Search for the cell housing the specified text and yield its (x, y) center coordinate. 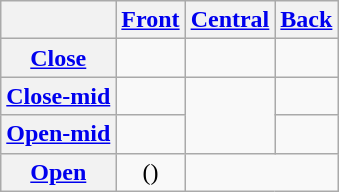
Close (58, 58)
Open-mid (58, 134)
Close-mid (58, 96)
Central (230, 20)
Open (58, 172)
Back (306, 20)
Front (150, 20)
() (150, 172)
